Pinpoint the cell where the given text exists, returning its [x, y] midpoint coordinate. 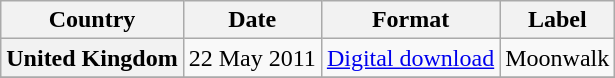
Format [410, 20]
Digital download [410, 58]
22 May 2011 [252, 58]
Label [558, 20]
Country [92, 20]
United Kingdom [92, 58]
Date [252, 20]
Moonwalk [558, 58]
